Detect which cell encompasses the target text, then output its [X, Y] center coordinate. 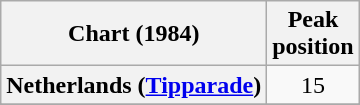
Chart (1984) [134, 34]
15 [313, 85]
Netherlands (Tipparade) [134, 85]
Peakposition [313, 34]
